Detect which cell encompasses the target text, then output its [x, y] center coordinate. 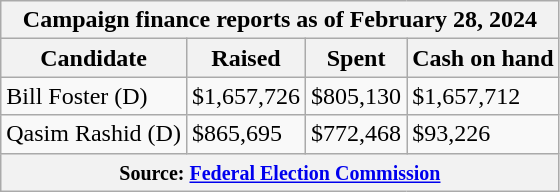
Source: Federal Election Commission [280, 172]
Raised [246, 58]
Campaign finance reports as of February 28, 2024 [280, 20]
$772,468 [356, 134]
Bill Foster (D) [94, 96]
Spent [356, 58]
Cash on hand [483, 58]
Qasim Rashid (D) [94, 134]
$865,695 [246, 134]
$93,226 [483, 134]
$805,130 [356, 96]
$1,657,726 [246, 96]
Candidate [94, 58]
$1,657,712 [483, 96]
